Extract the (x, y) coordinate from the center of the cell holding the provided text.  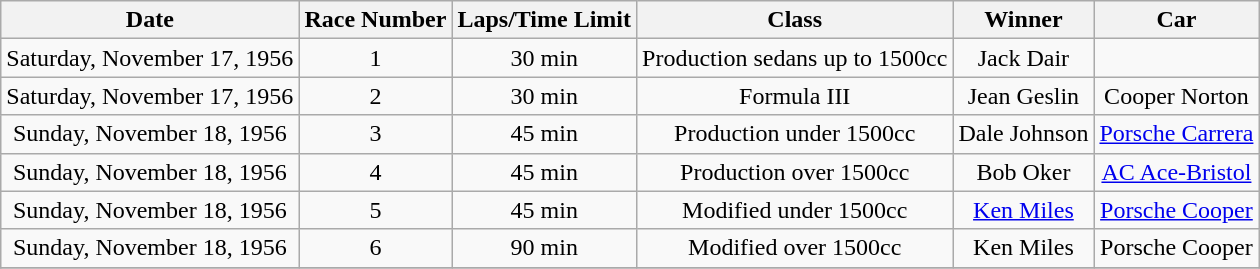
3 (376, 134)
5 (376, 210)
Production over 1500cc (795, 172)
Modified under 1500cc (795, 210)
Modified over 1500cc (795, 248)
4 (376, 172)
Production sedans up to 1500cc (795, 58)
Laps/Time Limit (544, 20)
1 (376, 58)
Jack Dair (1024, 58)
Class (795, 20)
Bob Oker (1024, 172)
AC Ace-Bristol (1176, 172)
Race Number (376, 20)
Porsche Carrera (1176, 134)
Dale Johnson (1024, 134)
Car (1176, 20)
Winner (1024, 20)
Cooper Norton (1176, 96)
Date (150, 20)
Production under 1500cc (795, 134)
Jean Geslin (1024, 96)
Formula III (795, 96)
6 (376, 248)
2 (376, 96)
90 min (544, 248)
